From the cell containing the given text, extract its center point as [X, Y] coordinate. 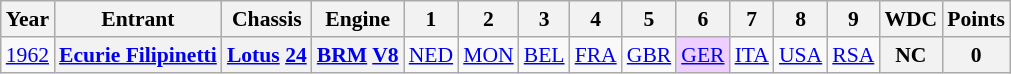
Ecurie Filipinetti [138, 55]
4 [596, 19]
NED [431, 55]
6 [702, 19]
Lotus 24 [267, 55]
FRA [596, 55]
GBR [650, 55]
2 [488, 19]
1962 [28, 55]
USA [800, 55]
RSA [853, 55]
WDC [910, 19]
Chassis [267, 19]
3 [544, 19]
GER [702, 55]
Year [28, 19]
1 [431, 19]
0 [976, 55]
NC [910, 55]
5 [650, 19]
8 [800, 19]
Points [976, 19]
BRM V8 [358, 55]
Engine [358, 19]
ITA [752, 55]
9 [853, 19]
Entrant [138, 19]
BEL [544, 55]
7 [752, 19]
MON [488, 55]
